Scan for the cell matching the given text and deliver its [X, Y] coordinate at center. 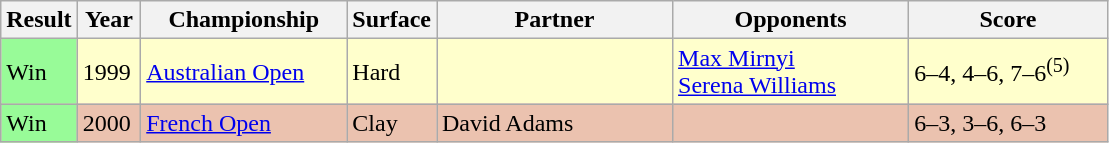
French Open [244, 123]
Result [39, 20]
Australian Open [244, 72]
Clay [392, 123]
Surface [392, 20]
1999 [109, 72]
Opponents [791, 20]
Championship [244, 20]
2000 [109, 123]
Score [1008, 20]
6–4, 4–6, 7–6(5) [1008, 72]
David Adams [554, 123]
Hard [392, 72]
Year [109, 20]
6–3, 3–6, 6–3 [1008, 123]
Partner [554, 20]
Max Mirnyi Serena Williams [791, 72]
